Extract the (x, y) coordinate from the center of the cell holding the provided text.  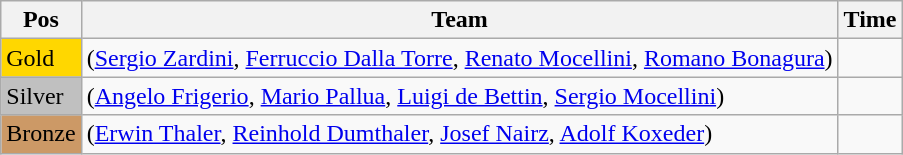
Team (460, 20)
Pos (41, 20)
Gold (41, 58)
(Erwin Thaler, Reinhold Dumthaler, Josef Nairz, Adolf Koxeder) (460, 134)
(Sergio Zardini, Ferruccio Dalla Torre, Renato Mocellini, Romano Bonagura) (460, 58)
(Angelo Frigerio, Mario Pallua, Luigi de Bettin, Sergio Mocellini) (460, 96)
Silver (41, 96)
Bronze (41, 134)
Time (870, 20)
